Detect which cell encompasses the target text, then output its (x, y) center coordinate. 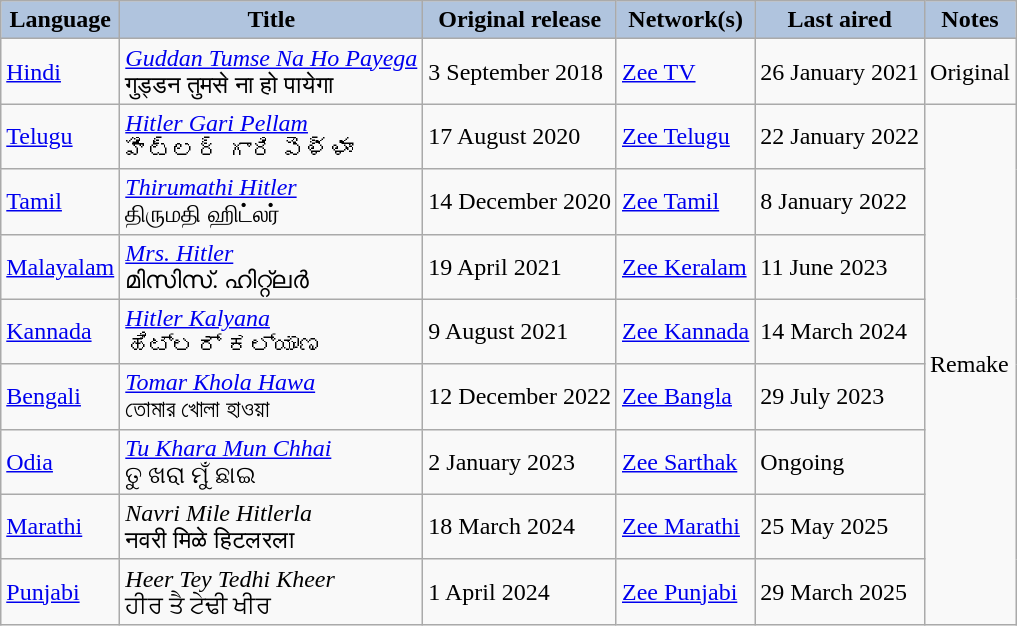
Marathi (60, 526)
Telugu (60, 136)
Original (970, 72)
Tamil (60, 202)
Last aired (840, 20)
3 September 2018 (520, 72)
Mrs. Hitler മിസിസ്. ഹിറ്റ്ലർ (272, 266)
Language (60, 20)
Bengali (60, 396)
Odia (60, 462)
8 January 2022 (840, 202)
Punjabi (60, 592)
Zee Telugu (685, 136)
Heer Tey Tedhi Kheer ਹੀਰ ਤੈ ਟੇਢੀ ਖੀਰ (272, 592)
9 August 2021 (520, 332)
Remake (970, 364)
11 June 2023 (840, 266)
Thirumathi Hitler திருமதி ஹிட்லர் (272, 202)
Zee Keralam (685, 266)
29 July 2023 (840, 396)
Zee Marathi (685, 526)
1 April 2024 (520, 592)
18 March 2024 (520, 526)
Zee Bangla (685, 396)
22 January 2022 (840, 136)
Malayalam (60, 266)
Ongoing (840, 462)
Hitler Gari Pellam హిట్లర్ గారి పెళ్ళాం (272, 136)
Kannada (60, 332)
Network(s) (685, 20)
Title (272, 20)
Hitler Kalyana ಹಿಟ್ಲರ್ ಕಲ್ಯಾಣ (272, 332)
25 May 2025 (840, 526)
Zee Punjabi (685, 592)
Zee Sarthak (685, 462)
19 April 2021 (520, 266)
Zee Kannada (685, 332)
Original release (520, 20)
Tu Khara Mun Chhai ତୁ ଖରା ମୁଁ ଛାଇ (272, 462)
26 January 2021 (840, 72)
2 January 2023 (520, 462)
Hindi (60, 72)
14 December 2020 (520, 202)
Tomar Khola Hawa তোমার খোলা হাওয়া (272, 396)
Notes (970, 20)
Guddan Tumse Na Ho Payega गुड्डन तुमसे ना हो पायेगा (272, 72)
29 March 2025 (840, 592)
12 December 2022 (520, 396)
Zee TV (685, 72)
Navri Mile Hitlerla नवरी मिळे हिटलरला (272, 526)
17 August 2020 (520, 136)
Zee Tamil (685, 202)
14 March 2024 (840, 332)
